For the text-containing cell, return its midpoint in [X, Y] coordinate format. 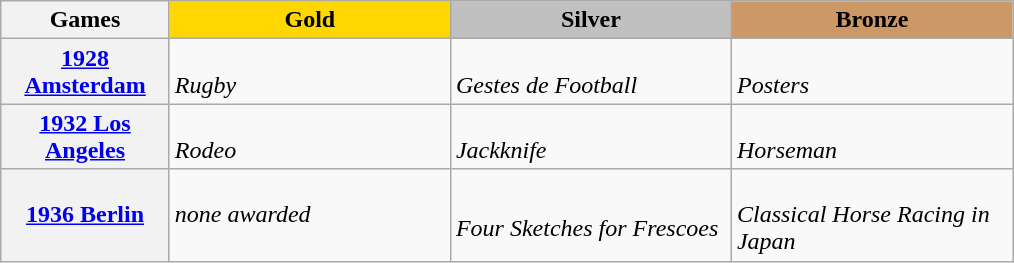
Horseman [872, 136]
1936 Berlin [86, 215]
Gestes de Football [590, 72]
Silver [590, 20]
Jackknife [590, 136]
Bronze [872, 20]
Rodeo [310, 136]
Four Sketches for Frescoes [590, 215]
none awarded [310, 215]
Posters [872, 72]
1928 Amsterdam [86, 72]
Games [86, 20]
Rugby [310, 72]
Gold [310, 20]
Classical Horse Racing in Japan [872, 215]
1932 Los Angeles [86, 136]
